Extract the [x, y] coordinate from the center of the cell holding the provided text.  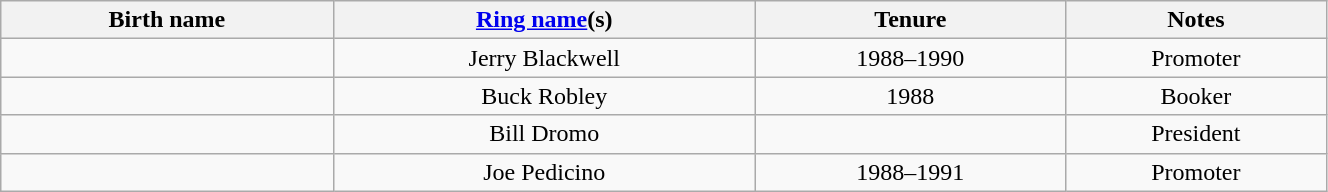
Jerry Blackwell [544, 58]
Joe Pedicino [544, 172]
President [1196, 134]
Buck Robley [544, 96]
1988 [910, 96]
Ring name(s) [544, 20]
Birth name [167, 20]
1988–1990 [910, 58]
Notes [1196, 20]
Booker [1196, 96]
1988–1991 [910, 172]
Bill Dromo [544, 134]
Tenure [910, 20]
